Return [x, y] of the center of cell containing provided text 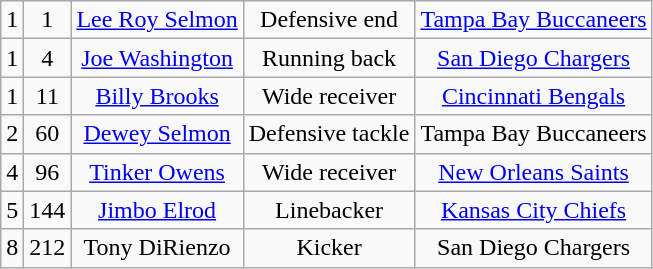
Defensive end [329, 20]
11 [48, 96]
Linebacker [329, 210]
Dewey Selmon [157, 134]
Kicker [329, 248]
2 [12, 134]
Billy Brooks [157, 96]
Tinker Owens [157, 172]
5 [12, 210]
New Orleans Saints [534, 172]
212 [48, 248]
Lee Roy Selmon [157, 20]
Defensive tackle [329, 134]
Joe Washington [157, 58]
Tony DiRienzo [157, 248]
96 [48, 172]
Jimbo Elrod [157, 210]
144 [48, 210]
Kansas City Chiefs [534, 210]
8 [12, 248]
Cincinnati Bengals [534, 96]
Running back [329, 58]
60 [48, 134]
